From the cell containing the given text, extract its center point as (X, Y) coordinate. 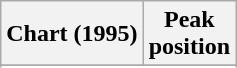
Chart (1995) (72, 34)
Peakposition (189, 34)
